Pinpoint the cell where the given text exists, returning its (x, y) midpoint coordinate. 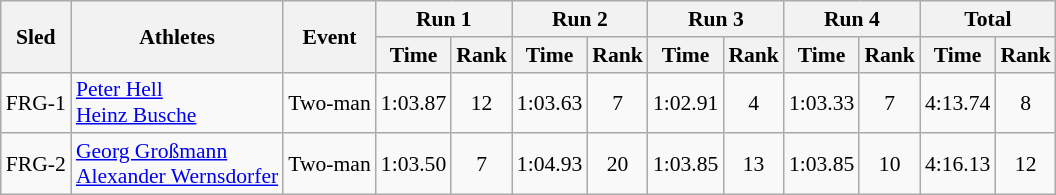
FRG-2 (36, 164)
10 (890, 164)
20 (618, 164)
4 (754, 102)
Run 4 (852, 19)
1:02.91 (686, 102)
FRG-1 (36, 102)
Run 1 (444, 19)
1:03.33 (822, 102)
8 (1026, 102)
1:04.93 (550, 164)
13 (754, 164)
1:03.87 (414, 102)
Run 3 (716, 19)
Georg GroßmannAlexander Wernsdorfer (177, 164)
Peter HellHeinz Busche (177, 102)
1:03.50 (414, 164)
Run 2 (580, 19)
Sled (36, 36)
4:16.13 (958, 164)
Total (988, 19)
Event (330, 36)
1:03.63 (550, 102)
Athletes (177, 36)
4:13.74 (958, 102)
